Pinpoint the cell where the given text exists, returning its [x, y] midpoint coordinate. 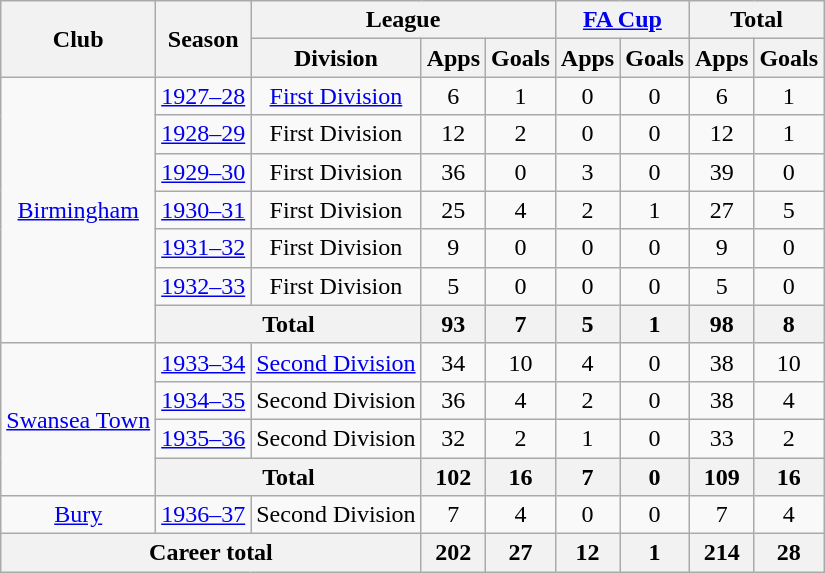
1927–28 [204, 96]
28 [789, 553]
25 [453, 210]
1932–33 [204, 286]
98 [721, 324]
93 [453, 324]
Season [204, 39]
3 [587, 172]
33 [721, 438]
1936–37 [204, 515]
1931–32 [204, 248]
34 [453, 362]
1930–31 [204, 210]
FA Cup [622, 20]
1934–35 [204, 400]
Division [336, 58]
Career total [211, 553]
1929–30 [204, 172]
32 [453, 438]
109 [721, 477]
Birmingham [78, 210]
8 [789, 324]
102 [453, 477]
Bury [78, 515]
1928–29 [204, 134]
39 [721, 172]
1933–34 [204, 362]
1935–36 [204, 438]
League [404, 20]
Club [78, 39]
214 [721, 553]
Swansea Town [78, 419]
202 [453, 553]
